Return (x, y) of the center of cell containing provided text 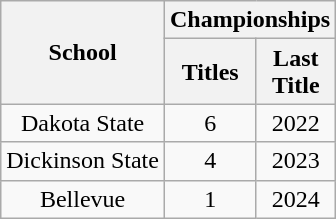
2022 (296, 123)
Dickinson State (83, 161)
1 (210, 199)
2024 (296, 199)
School (83, 52)
Titles (210, 72)
Bellevue (83, 199)
2023 (296, 161)
Championships (250, 20)
Dakota State (83, 123)
4 (210, 161)
6 (210, 123)
LastTitle (296, 72)
